Return the (X, Y) coordinate for the center point of the cell that contains the specified text.  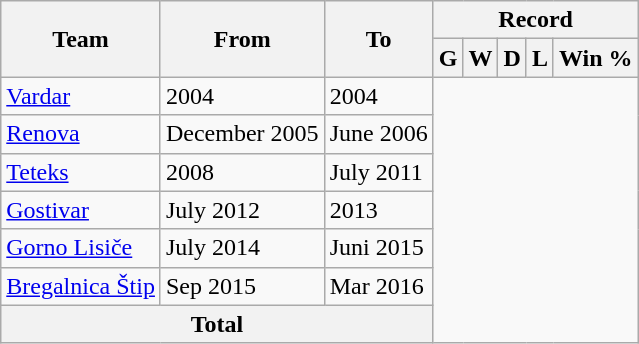
July 2011 (378, 172)
Juni 2015 (378, 248)
G (448, 58)
July 2012 (242, 210)
To (378, 39)
December 2005 (242, 134)
Gostivar (81, 210)
2013 (378, 210)
Team (81, 39)
Vardar (81, 96)
Record (536, 20)
Total (217, 324)
Bregalnica Štip (81, 286)
2008 (242, 172)
Win % (596, 58)
L (540, 58)
Mar 2016 (378, 286)
Gorno Lisiče (81, 248)
Sep 2015 (242, 286)
Teteks (81, 172)
W (480, 58)
July 2014 (242, 248)
June 2006 (378, 134)
From (242, 39)
Renova (81, 134)
D (512, 58)
